Extract the (x, y) coordinate from the center of the cell holding the provided text.  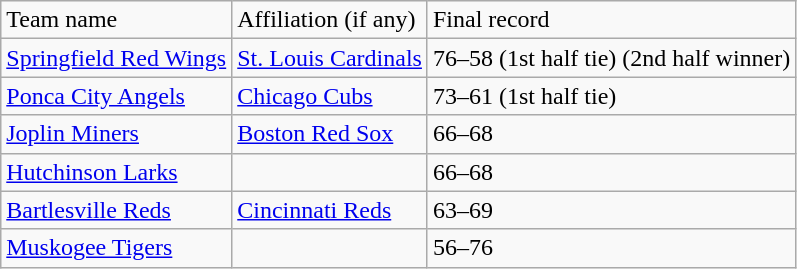
Hutchinson Larks (116, 172)
56–76 (611, 248)
63–69 (611, 210)
73–61 (1st half tie) (611, 96)
Joplin Miners (116, 134)
St. Louis Cardinals (330, 58)
Muskogee Tigers (116, 248)
Boston Red Sox (330, 134)
Springfield Red Wings (116, 58)
Affiliation (if any) (330, 20)
Cincinnati Reds (330, 210)
Team name (116, 20)
Bartlesville Reds (116, 210)
Ponca City Angels (116, 96)
Chicago Cubs (330, 96)
76–58 (1st half tie) (2nd half winner) (611, 58)
Final record (611, 20)
